Identify which cell holds the provided text, then report its [X, Y] central coordinate. 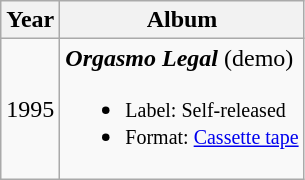
Year [30, 20]
Album [182, 20]
1995 [30, 109]
Orgasmo Legal (demo)Label: Self-releasedFormat: Cassette tape [182, 109]
